Locate the cell with the specified text and output its [X, Y] center coordinate. 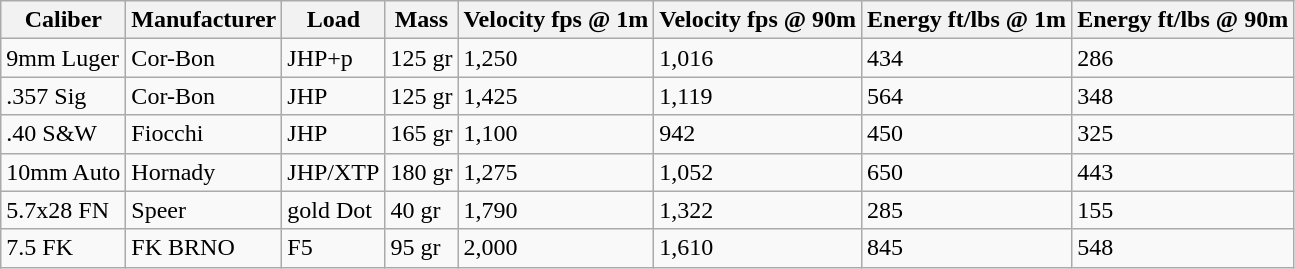
7.5 FK [64, 248]
942 [758, 134]
1,250 [556, 58]
2,000 [556, 248]
443 [1183, 172]
gold Dot [334, 210]
FK BRNO [204, 248]
Caliber [64, 20]
450 [967, 134]
.40 S&W [64, 134]
95 gr [422, 248]
5.7x28 FN [64, 210]
Velocity fps @ 90m [758, 20]
Speer [204, 210]
JHP+p [334, 58]
285 [967, 210]
Energy ft/lbs @ 1m [967, 20]
165 gr [422, 134]
.357 Sig [64, 96]
1,052 [758, 172]
1,275 [556, 172]
Load [334, 20]
1,322 [758, 210]
Mass [422, 20]
Hornady [204, 172]
1,119 [758, 96]
Energy ft/lbs @ 90m [1183, 20]
325 [1183, 134]
286 [1183, 58]
434 [967, 58]
650 [967, 172]
9mm Luger [64, 58]
JHP/XTP [334, 172]
1,610 [758, 248]
180 gr [422, 172]
Velocity fps @ 1m [556, 20]
40 gr [422, 210]
Manufacturer [204, 20]
10mm Auto [64, 172]
1,100 [556, 134]
1,790 [556, 210]
Fiocchi [204, 134]
348 [1183, 96]
564 [967, 96]
1,016 [758, 58]
F5 [334, 248]
1,425 [556, 96]
845 [967, 248]
155 [1183, 210]
548 [1183, 248]
